Return [X, Y] of the center of cell containing provided text 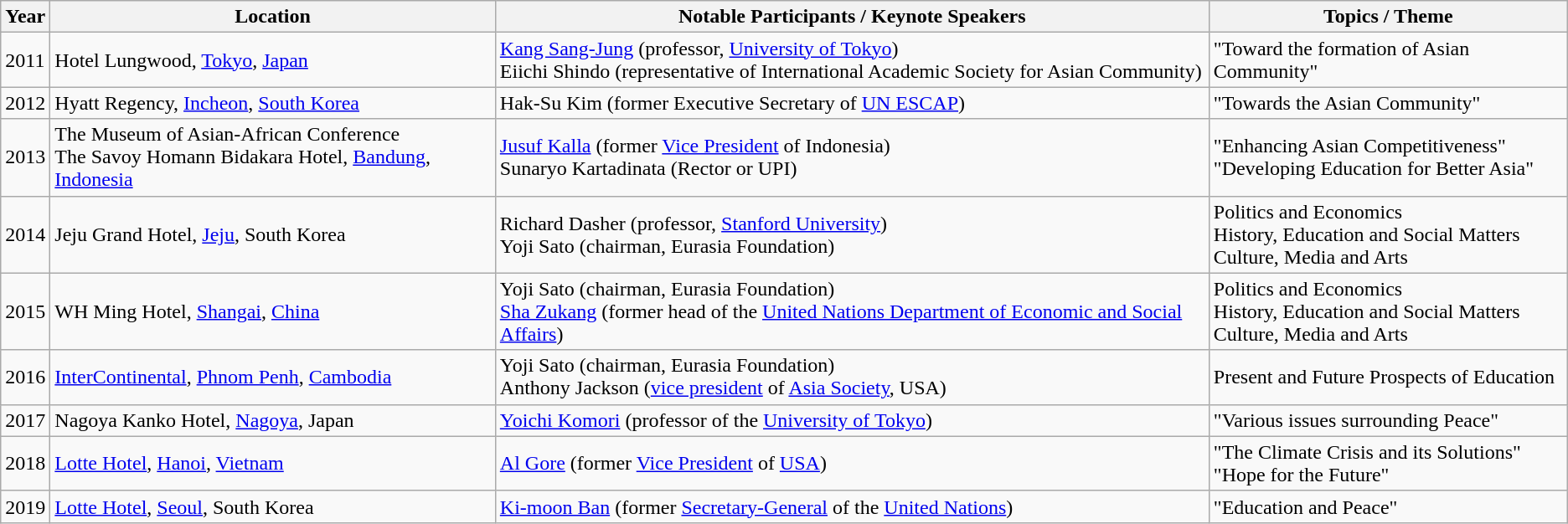
2012 [25, 103]
Yoichi Komori (professor of the University of Tokyo) [852, 420]
2013 [25, 157]
Jeju Grand Hotel, Jeju, South Korea [273, 234]
Jusuf Kalla (former Vice President of Indonesia)Sunaryo Kartadinata (Rector or UPI) [852, 157]
"The Climate Crisis and its Solutions""Hope for the Future" [1388, 464]
Richard Dasher (professor, Stanford University)Yoji Sato (chairman, Eurasia Foundation) [852, 234]
2018 [25, 464]
"Towards the Asian Community" [1388, 103]
"Various issues surrounding Peace" [1388, 420]
Topics / Theme [1388, 17]
Hyatt Regency, Incheon, South Korea [273, 103]
2014 [25, 234]
2011 [25, 60]
Notable Participants / Keynote Speakers [852, 17]
Location [273, 17]
2016 [25, 377]
Nagoya Kanko Hotel, Nagoya, Japan [273, 420]
Hak-Su Kim (former Executive Secretary of UN ESCAP) [852, 103]
"Enhancing Asian Competitiveness""Developing Education for Better Asia" [1388, 157]
Yoji Sato (chairman, Eurasia Foundation)Anthony Jackson (vice president of Asia Society, USA) [852, 377]
2015 [25, 311]
"Education and Peace" [1388, 506]
Al Gore (former Vice President of USA) [852, 464]
InterContinental, Phnom Penh, Cambodia [273, 377]
Ki-moon Ban (former Secretary-General of the United Nations) [852, 506]
2019 [25, 506]
Lotte Hotel, Hanoi, Vietnam [273, 464]
Hotel Lungwood, Tokyo, Japan [273, 60]
Lotte Hotel, Seoul, South Korea [273, 506]
WH Ming Hotel, Shangai, China [273, 311]
Present and Future Prospects of Education [1388, 377]
The Museum of Asian-African ConferenceThe Savoy Homann Bidakara Hotel, Bandung, Indonesia [273, 157]
Yoji Sato (chairman, Eurasia Foundation)Sha Zukang (former head of the United Nations Department of Economic and Social Affairs) [852, 311]
Year [25, 17]
Kang Sang-Jung (professor, University of Tokyo)Eiichi Shindo (representative of International Academic Society for Asian Community) [852, 60]
2017 [25, 420]
"Toward the formation of Asian Community" [1388, 60]
